Return (x, y) of the center of cell containing provided text 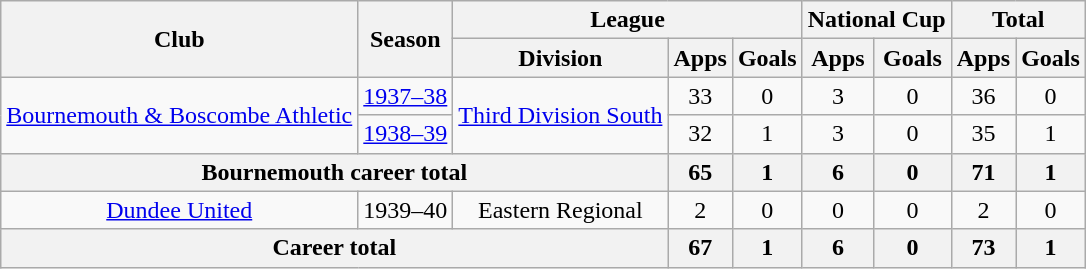
League (628, 20)
Total (1018, 20)
National Cup (876, 20)
32 (700, 134)
1939–40 (406, 210)
65 (700, 172)
Career total (334, 248)
67 (700, 248)
33 (700, 96)
71 (983, 172)
73 (983, 248)
Club (180, 39)
35 (983, 134)
Division (560, 58)
Dundee United (180, 210)
36 (983, 96)
1937–38 (406, 96)
Bournemouth career total (334, 172)
1938–39 (406, 134)
Third Division South (560, 115)
Eastern Regional (560, 210)
Season (406, 39)
Bournemouth & Boscombe Athletic (180, 115)
